Provide the (X, Y) coordinate of the cell's center where the given text is located.  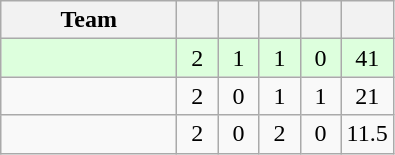
11.5 (367, 134)
Team (89, 20)
41 (367, 58)
21 (367, 96)
